Output the (X, Y) coordinate of the center of the cell containing the given text.  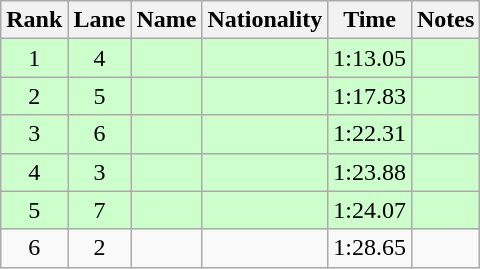
1 (34, 58)
Rank (34, 20)
Time (370, 20)
1:28.65 (370, 248)
7 (100, 210)
Notes (445, 20)
Lane (100, 20)
1:17.83 (370, 96)
1:23.88 (370, 172)
1:24.07 (370, 210)
1:13.05 (370, 58)
1:22.31 (370, 134)
Name (166, 20)
Nationality (265, 20)
